Determine the (X, Y) coordinate at the center of the cell enclosing the given text.  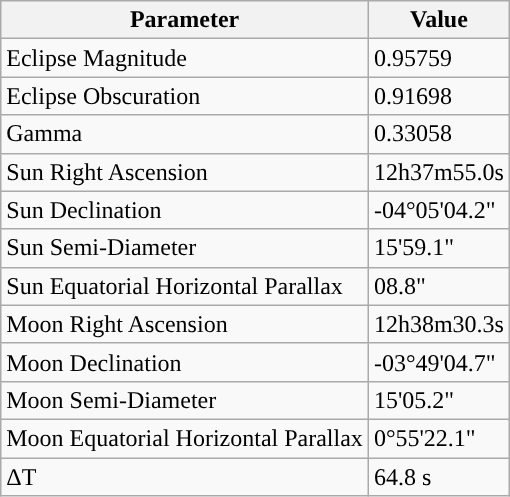
Eclipse Obscuration (185, 96)
12h37m55.0s (438, 172)
-04°05'04.2" (438, 210)
15'59.1" (438, 248)
0.33058 (438, 134)
Parameter (185, 20)
Sun Equatorial Horizontal Parallax (185, 286)
ΔT (185, 477)
Gamma (185, 134)
64.8 s (438, 477)
0.91698 (438, 96)
Moon Semi-Diameter (185, 400)
Sun Semi-Diameter (185, 248)
12h38m30.3s (438, 324)
Value (438, 20)
0°55'22.1" (438, 438)
0.95759 (438, 58)
Eclipse Magnitude (185, 58)
Sun Declination (185, 210)
15'05.2" (438, 400)
Moon Declination (185, 362)
Sun Right Ascension (185, 172)
Moon Equatorial Horizontal Parallax (185, 438)
Moon Right Ascension (185, 324)
-03°49'04.7" (438, 362)
08.8" (438, 286)
